Locate the cell with the specified text and output its [X, Y] center coordinate. 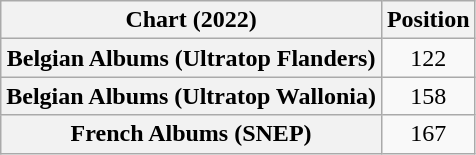
Chart (2022) [192, 20]
Position [428, 20]
167 [428, 134]
Belgian Albums (Ultratop Flanders) [192, 58]
158 [428, 96]
122 [428, 58]
French Albums (SNEP) [192, 134]
Belgian Albums (Ultratop Wallonia) [192, 96]
